For the text-containing cell, return its midpoint in [x, y] coordinate format. 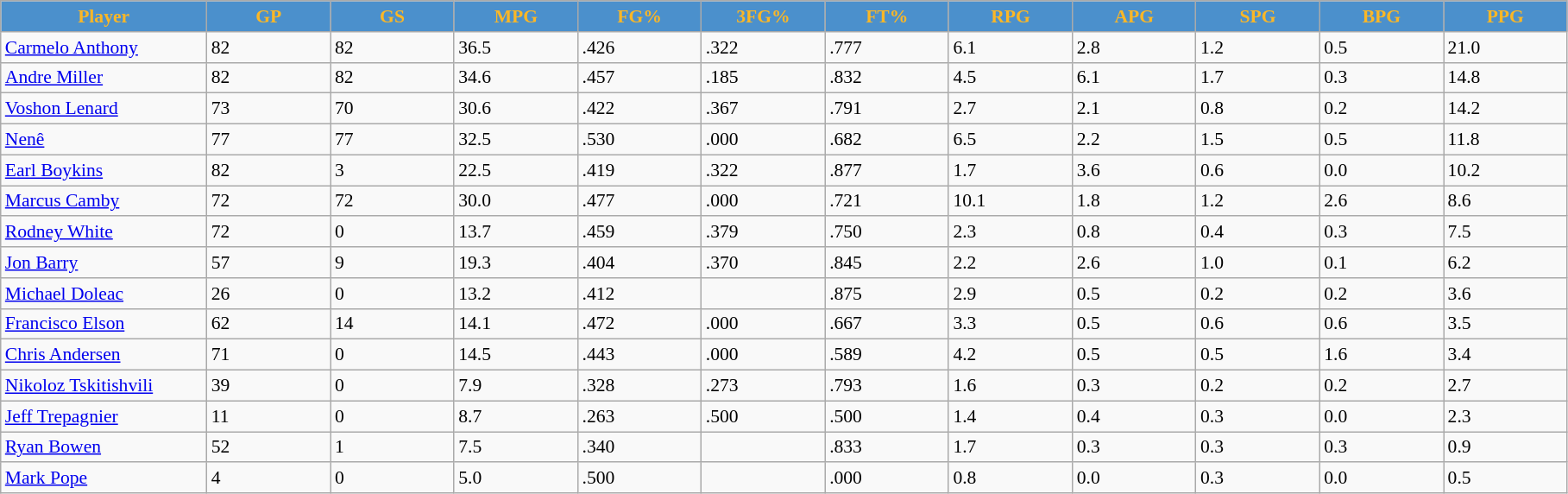
.367 [763, 109]
36.5 [516, 47]
Marcus Camby [104, 201]
62 [269, 324]
.263 [639, 416]
4 [269, 478]
14.1 [516, 324]
Ryan Bowen [104, 447]
1.4 [1010, 416]
7.9 [516, 386]
.791 [887, 109]
Jon Barry [104, 263]
10.1 [1010, 201]
FG% [639, 16]
32.5 [516, 140]
.379 [763, 232]
8.6 [1505, 201]
PPG [1505, 16]
Rodney White [104, 232]
70 [392, 109]
1.8 [1134, 201]
Chris Andersen [104, 355]
.667 [887, 324]
.412 [639, 294]
21.0 [1505, 47]
.793 [887, 386]
14.2 [1505, 109]
.422 [639, 109]
14 [392, 324]
Player [104, 16]
11 [269, 416]
.845 [887, 263]
Mark Pope [104, 478]
5.0 [516, 478]
.404 [639, 263]
BPG [1381, 16]
0.9 [1505, 447]
Earl Boykins [104, 170]
13.7 [516, 232]
3.5 [1505, 324]
13.2 [516, 294]
3.3 [1010, 324]
2.1 [1134, 109]
.459 [639, 232]
4.2 [1010, 355]
Voshon Lenard [104, 109]
GS [392, 16]
73 [269, 109]
39 [269, 386]
19.3 [516, 263]
Carmelo Anthony [104, 47]
.419 [639, 170]
30.0 [516, 201]
14.8 [1505, 78]
Nenê [104, 140]
.273 [763, 386]
Jeff Trepagnier [104, 416]
Andre Miller [104, 78]
2.8 [1134, 47]
Francisco Elson [104, 324]
52 [269, 447]
.472 [639, 324]
1.5 [1258, 140]
.328 [639, 386]
11.8 [1505, 140]
.457 [639, 78]
9 [392, 263]
3.4 [1505, 355]
APG [1134, 16]
26 [269, 294]
3FG% [763, 16]
.589 [887, 355]
6.2 [1505, 263]
.426 [639, 47]
GP [269, 16]
.777 [887, 47]
FT% [887, 16]
.750 [887, 232]
.530 [639, 140]
.443 [639, 355]
RPG [1010, 16]
4.5 [1010, 78]
Nikoloz Tskitishvili [104, 386]
1.0 [1258, 263]
14.5 [516, 355]
.477 [639, 201]
.721 [887, 201]
.370 [763, 263]
71 [269, 355]
3 [392, 170]
10.2 [1505, 170]
MPG [516, 16]
6.5 [1010, 140]
.682 [887, 140]
.832 [887, 78]
1 [392, 447]
.833 [887, 447]
Michael Doleac [104, 294]
.875 [887, 294]
.877 [887, 170]
SPG [1258, 16]
8.7 [516, 416]
34.6 [516, 78]
30.6 [516, 109]
2.9 [1010, 294]
57 [269, 263]
.340 [639, 447]
22.5 [516, 170]
0.1 [1381, 263]
.185 [763, 78]
